Return the [x, y] coordinate for the center point of the cell that contains the specified text.  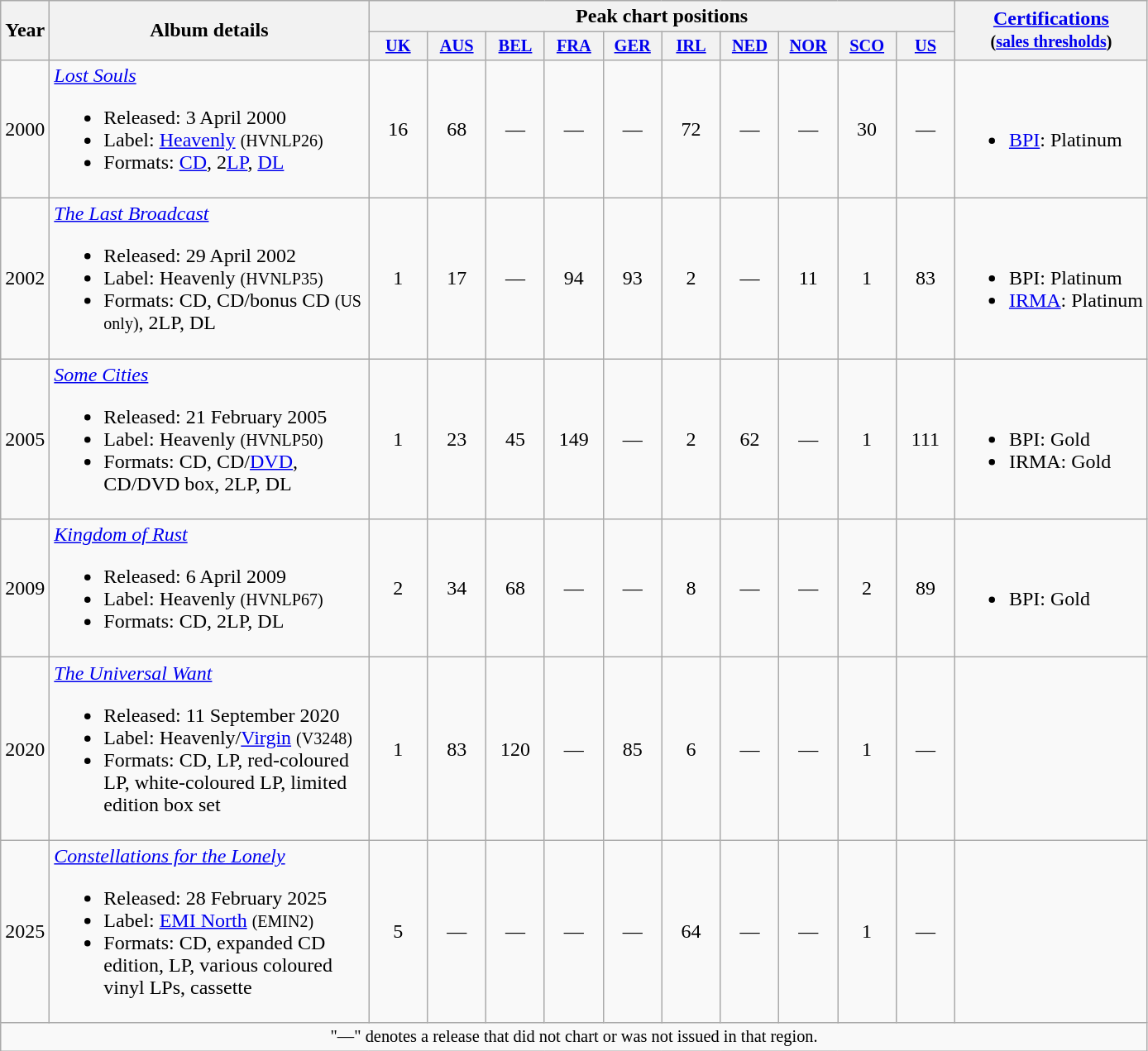
BEL [516, 46]
17 [457, 279]
Certifications(sales thresholds) [1050, 31]
GER [632, 46]
BPI: PlatinumIRMA: Platinum [1050, 279]
Some CitiesReleased: 21 February 2005Label: Heavenly (HVNLP50)Formats: CD, CD/DVD, CD/DVD box, 2LP, DL [209, 439]
30 [867, 129]
120 [516, 749]
149 [574, 439]
111 [926, 439]
NED [749, 46]
2025 [25, 931]
64 [691, 931]
UK [399, 46]
93 [632, 279]
45 [516, 439]
US [926, 46]
The Last BroadcastReleased: 29 April 2002Label: Heavenly (HVNLP35)Formats: CD, CD/bonus CD (US only), 2LP, DL [209, 279]
34 [457, 589]
72 [691, 129]
2009 [25, 589]
AUS [457, 46]
Year [25, 31]
Lost SoulsReleased: 3 April 2000Label: Heavenly (HVNLP26)Formats: CD, 2LP, DL [209, 129]
"—" denotes a release that did not chart or was not issued in that region. [574, 1037]
89 [926, 589]
2000 [25, 129]
2020 [25, 749]
6 [691, 749]
2002 [25, 279]
2005 [25, 439]
BPI: GoldIRMA: Gold [1050, 439]
SCO [867, 46]
62 [749, 439]
94 [574, 279]
IRL [691, 46]
Album details [209, 31]
8 [691, 589]
BPI: Platinum [1050, 129]
85 [632, 749]
Peak chart positions [662, 17]
11 [809, 279]
23 [457, 439]
Kingdom of RustReleased: 6 April 2009Label: Heavenly (HVNLP67)Formats: CD, 2LP, DL [209, 589]
16 [399, 129]
BPI: Gold [1050, 589]
5 [399, 931]
NOR [809, 46]
FRA [574, 46]
